Scan for the cell matching the given text and deliver its [X, Y] coordinate at center. 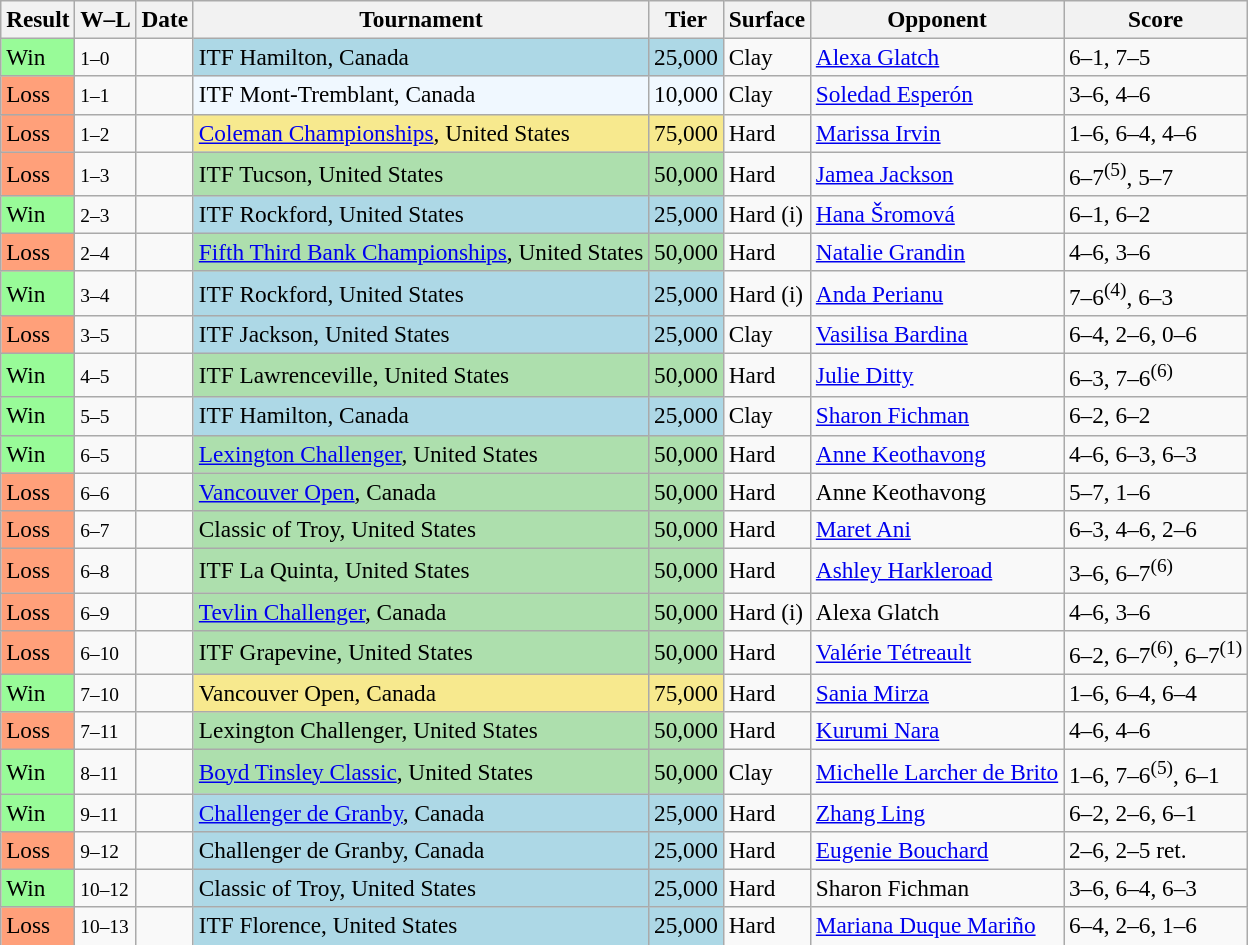
3–6, 6–4, 6–3 [1156, 888]
9–12 [106, 850]
ITF Jackson, United States [420, 334]
ITF Tucson, United States [420, 173]
Maret Ani [936, 529]
2–6, 2–5 ret. [1156, 850]
6–7 [106, 529]
6–3, 4–6, 2–6 [1156, 529]
Surface [766, 19]
4–6, 6–3, 6–3 [1156, 454]
8–11 [106, 771]
2–4 [106, 252]
Soledad Esperón [936, 95]
Tevlin Challenger, Canada [420, 611]
4–6, 4–6 [1156, 731]
ITF Lawrenceville, United States [420, 375]
Marissa Irvin [936, 133]
2–3 [106, 214]
Kurumi Nara [936, 731]
Anda Perianu [936, 293]
9–11 [106, 812]
ITF Grapevine, United States [420, 652]
5–7, 1–6 [1156, 491]
Tournament [420, 19]
ITF Florence, United States [420, 926]
6–8 [106, 570]
3–6, 4–6 [1156, 95]
Date [164, 19]
7–6(4), 6–3 [1156, 293]
1–6, 7–6(5), 6–1 [1156, 771]
6–9 [106, 611]
Mariana Duque Mariño [936, 926]
3–6, 6–7(6) [1156, 570]
Julie Ditty [936, 375]
1–1 [106, 95]
6–4, 2–6, 1–6 [1156, 926]
Sania Mirza [936, 693]
6–4, 2–6, 0–6 [1156, 334]
Ashley Harkleroad [936, 570]
6–7(5), 5–7 [1156, 173]
Score [1156, 19]
1–3 [106, 173]
1–0 [106, 57]
Hana Šromová [936, 214]
3–5 [106, 334]
3–4 [106, 293]
4–5 [106, 375]
Natalie Grandin [936, 252]
Eugenie Bouchard [936, 850]
Result [38, 19]
Valérie Tétreault [936, 652]
Coleman Championships, United States [420, 133]
7–11 [106, 731]
5–5 [106, 416]
6–5 [106, 454]
ITF Mont-Tremblant, Canada [420, 95]
W–L [106, 19]
Fifth Third Bank Championships, United States [420, 252]
10,000 [686, 95]
6–10 [106, 652]
7–10 [106, 693]
Boyd Tinsley Classic, United States [420, 771]
Zhang Ling [936, 812]
ITF La Quinta, United States [420, 570]
10–12 [106, 888]
1–6, 6–4, 6–4 [1156, 693]
6–1, 7–5 [1156, 57]
Michelle Larcher de Brito [936, 771]
Opponent [936, 19]
Tier [686, 19]
Jamea Jackson [936, 173]
6–2, 6–2 [1156, 416]
10–13 [106, 926]
1–2 [106, 133]
6–2, 6–7(6), 6–7(1) [1156, 652]
6–1, 6–2 [1156, 214]
6–3, 7–6(6) [1156, 375]
6–2, 2–6, 6–1 [1156, 812]
Vasilisa Bardina [936, 334]
6–6 [106, 491]
1–6, 6–4, 4–6 [1156, 133]
